Detect which cell encompasses the target text, then output its [X, Y] center coordinate. 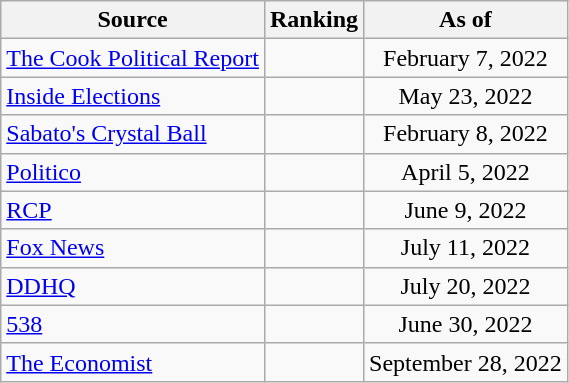
February 8, 2022 [466, 134]
April 5, 2022 [466, 172]
The Cook Political Report [133, 58]
As of [466, 20]
DDHQ [133, 286]
Source [133, 20]
July 20, 2022 [466, 286]
Politico [133, 172]
May 23, 2022 [466, 96]
Sabato's Crystal Ball [133, 134]
February 7, 2022 [466, 58]
Fox News [133, 248]
RCP [133, 210]
June 30, 2022 [466, 324]
The Economist [133, 362]
July 11, 2022 [466, 248]
538 [133, 324]
June 9, 2022 [466, 210]
September 28, 2022 [466, 362]
Inside Elections [133, 96]
Ranking [314, 20]
